Extract the (X, Y) coordinate from the center of the cell holding the provided text.  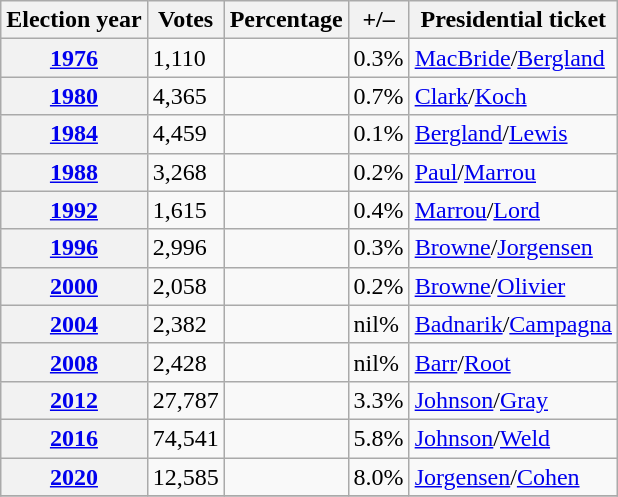
12,585 (186, 477)
4,459 (186, 134)
Barr/Root (513, 362)
5.8% (378, 438)
Clark/Koch (513, 96)
Paul/Marrou (513, 172)
MacBride/Bergland (513, 58)
Bergland/Lewis (513, 134)
+/– (378, 20)
Johnson/Weld (513, 438)
1988 (74, 172)
Election year (74, 20)
0.7% (378, 96)
2008 (74, 362)
1,110 (186, 58)
2,428 (186, 362)
0.4% (378, 210)
2,996 (186, 248)
4,365 (186, 96)
2012 (74, 400)
8.0% (378, 477)
2016 (74, 438)
Presidential ticket (513, 20)
Browne/Jorgensen (513, 248)
Badnarik/Campagna (513, 324)
Browne/Olivier (513, 286)
Jorgensen/Cohen (513, 477)
3,268 (186, 172)
1980 (74, 96)
Percentage (286, 20)
1996 (74, 248)
Marrou/Lord (513, 210)
1992 (74, 210)
74,541 (186, 438)
27,787 (186, 400)
2004 (74, 324)
Johnson/Gray (513, 400)
2000 (74, 286)
2020 (74, 477)
2,058 (186, 286)
1976 (74, 58)
1,615 (186, 210)
3.3% (378, 400)
2,382 (186, 324)
1984 (74, 134)
0.1% (378, 134)
Votes (186, 20)
